From the cell containing the given text, extract its center point as (X, Y) coordinate. 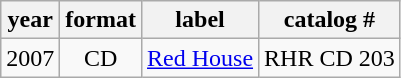
RHR CD 203 (330, 58)
CD (101, 58)
Red House (200, 58)
year (30, 20)
catalog # (330, 20)
label (200, 20)
2007 (30, 58)
format (101, 20)
